Output the (x, y) coordinate of the center of the cell containing the given text.  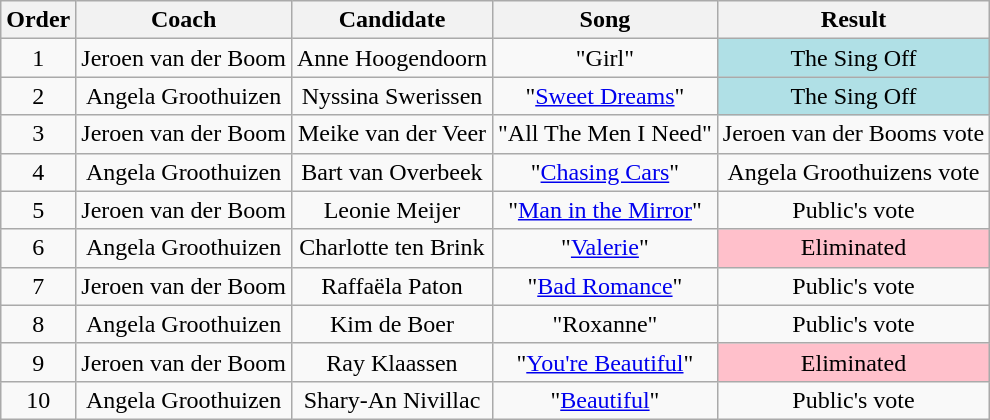
Result (853, 20)
Charlotte ten Brink (392, 248)
"Girl" (604, 58)
3 (38, 134)
8 (38, 324)
9 (38, 362)
"Sweet Dreams" (604, 96)
Kim de Boer (392, 324)
Angela Groothuizens vote (853, 172)
Song (604, 20)
10 (38, 400)
Coach (184, 20)
Leonie Meijer (392, 210)
Ray Klaassen (392, 362)
"Bad Romance" (604, 286)
"Beautiful" (604, 400)
Order (38, 20)
7 (38, 286)
Candidate (392, 20)
2 (38, 96)
Raffaëla Paton (392, 286)
Bart van Overbeek (392, 172)
Jeroen van der Booms vote (853, 134)
6 (38, 248)
Shary-An Nivillac (392, 400)
4 (38, 172)
"Man in the Mirror" (604, 210)
"Roxanne" (604, 324)
1 (38, 58)
"You're Beautiful" (604, 362)
5 (38, 210)
Meike van der Veer (392, 134)
"All The Men I Need" (604, 134)
Nyssina Swerissen (392, 96)
Anne Hoogendoorn (392, 58)
"Chasing Cars" (604, 172)
"Valerie" (604, 248)
